Detect which cell encompasses the target text, then output its [X, Y] center coordinate. 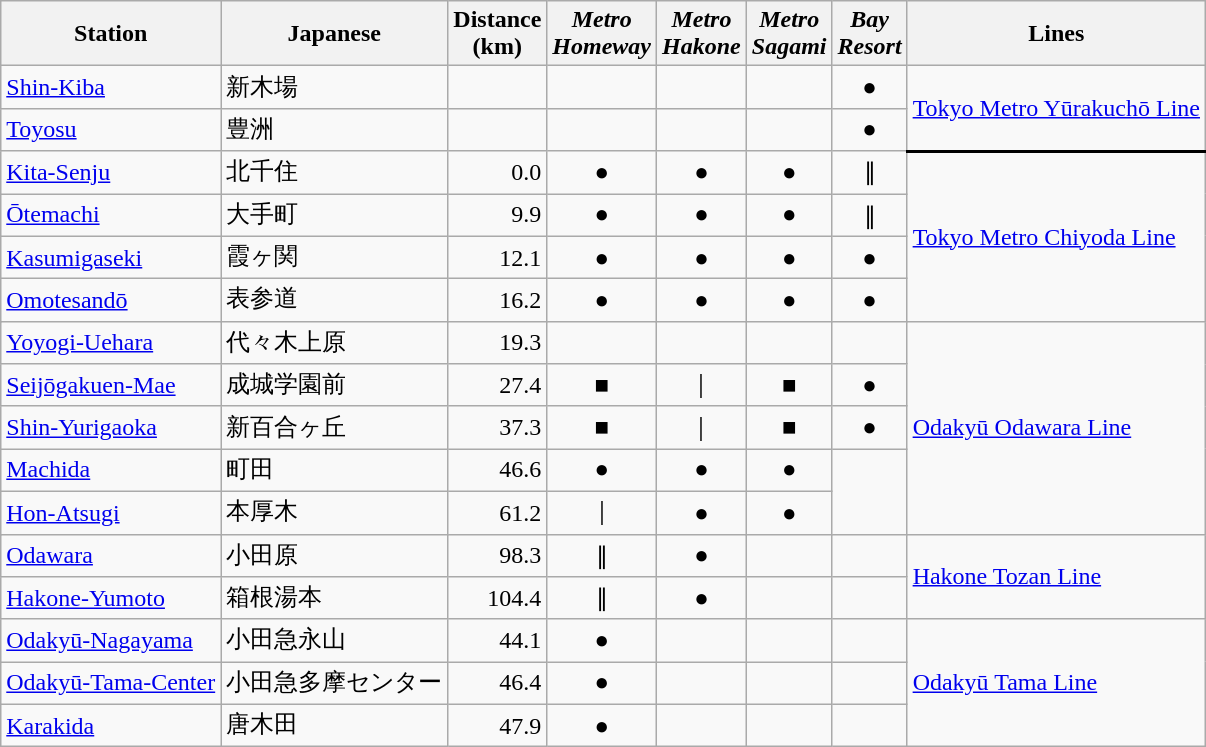
箱根湯本 [334, 598]
豊洲 [334, 130]
Ōtemachi [111, 216]
Japanese [334, 34]
9.9 [498, 216]
0.0 [498, 172]
北千住 [334, 172]
Metro Sagami [789, 34]
47.9 [498, 726]
19.3 [498, 342]
Lines [1056, 34]
Station [111, 34]
Karakida [111, 726]
Hakone-Yumoto [111, 598]
新百合ヶ丘 [334, 428]
Tokyo Metro Chiyoda Line [1056, 236]
104.4 [498, 598]
Odakyū Tama Line [1056, 683]
Metro Hakone [702, 34]
成城学園前 [334, 386]
Yoyogi-Uehara [111, 342]
小田急永山 [334, 640]
Shin-Kiba [111, 88]
小田原 [334, 556]
町田 [334, 470]
37.3 [498, 428]
61.2 [498, 512]
98.3 [498, 556]
Bay Resort [870, 34]
Seijōgakuen-Mae [111, 386]
Omotesandō [111, 300]
新木場 [334, 88]
44.1 [498, 640]
Toyosu [111, 130]
表参道 [334, 300]
Tokyo Metro Yūrakuchō Line [1056, 108]
46.4 [498, 684]
代々木上原 [334, 342]
46.6 [498, 470]
Odakyū Odawara Line [1056, 428]
本厚木 [334, 512]
Kita-Senju [111, 172]
12.1 [498, 258]
Hon-Atsugi [111, 512]
Odawara [111, 556]
Metro Homeway [602, 34]
唐木田 [334, 726]
Shin-Yurigaoka [111, 428]
16.2 [498, 300]
Machida [111, 470]
大手町 [334, 216]
霞ヶ関 [334, 258]
Kasumigaseki [111, 258]
Hakone Tozan Line [1056, 576]
Odakyū-Tama-Center [111, 684]
27.4 [498, 386]
Odakyū-Nagayama [111, 640]
小田急多摩センター [334, 684]
Distance (km) [498, 34]
